Find where the given text appears and provide that cell's center as (x, y) coordinate. 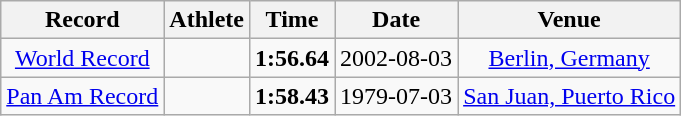
1:58.43 (292, 96)
1:56.64 (292, 58)
2002-08-03 (396, 58)
1979-07-03 (396, 96)
Pan Am Record (82, 96)
Berlin, Germany (570, 58)
Athlete (207, 20)
Record (82, 20)
Time (292, 20)
Venue (570, 20)
San Juan, Puerto Rico (570, 96)
Date (396, 20)
World Record (82, 58)
